Scan for the cell matching the given text and deliver its (x, y) coordinate at center. 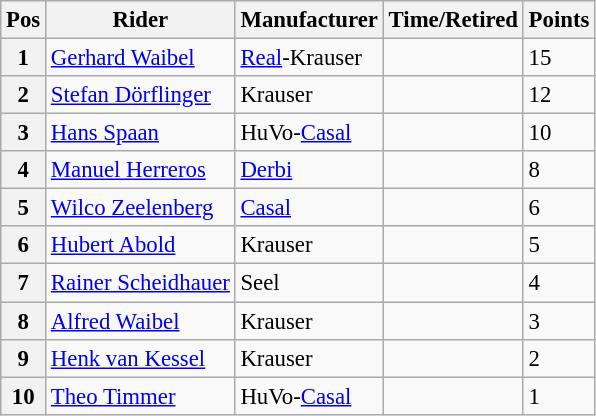
Manuel Herreros (141, 170)
Wilco Zeelenberg (141, 208)
Henk van Kessel (141, 358)
Derbi (309, 170)
12 (558, 95)
Alfred Waibel (141, 321)
Hans Spaan (141, 133)
Hubert Abold (141, 245)
Stefan Dörflinger (141, 95)
Rainer Scheidhauer (141, 283)
Points (558, 20)
Theo Timmer (141, 396)
Casal (309, 208)
Time/Retired (453, 20)
Manufacturer (309, 20)
Real-Krauser (309, 58)
7 (24, 283)
Rider (141, 20)
Seel (309, 283)
9 (24, 358)
Pos (24, 20)
15 (558, 58)
Gerhard Waibel (141, 58)
